Return (X, Y) of the center of cell containing provided text 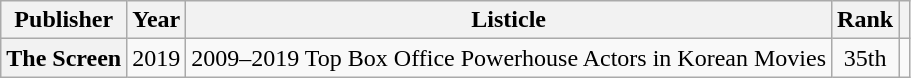
2009–2019 Top Box Office Powerhouse Actors in Korean Movies (509, 58)
Listicle (509, 20)
35th (866, 58)
Year (156, 20)
The Screen (64, 58)
Rank (866, 20)
Publisher (64, 20)
2019 (156, 58)
